Output the [x, y] coordinate of the center of the cell containing the given text.  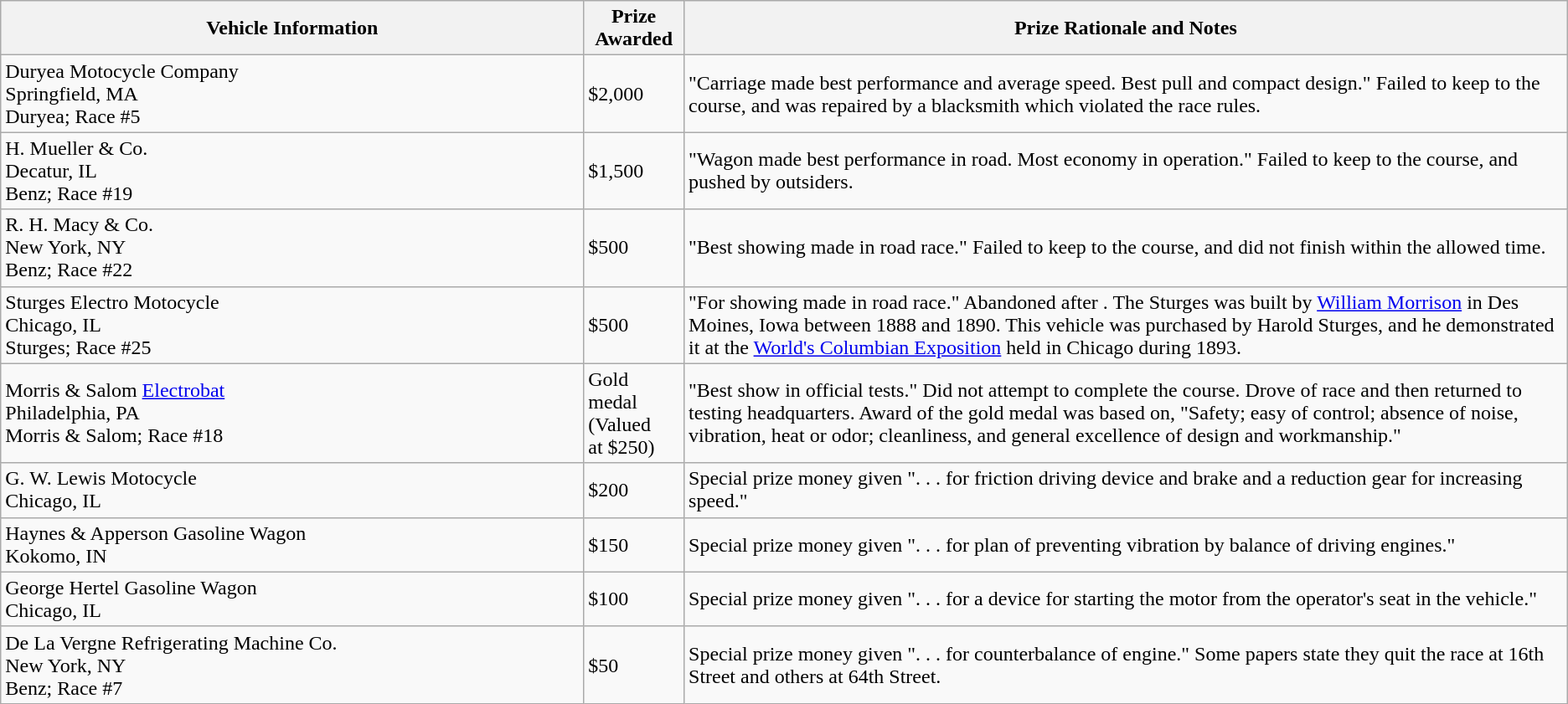
George Hertel Gasoline WagonChicago, IL [292, 599]
R. H. Macy & Co.New York, NYBenz; Race #22 [292, 248]
Morris & Salom Electrobat Philadelphia, PAMorris & Salom; Race #18 [292, 414]
Prize Rationale and Notes [1126, 28]
Special prize money given ". . . for plan of preventing vibration by balance of driving engines." [1126, 544]
G. W. Lewis MotocycleChicago, IL [292, 491]
$150 [634, 544]
Sturges Electro MotocycleChicago, ILSturges; Race #25 [292, 325]
Gold medal (Valuedat $250) [634, 414]
"Best showing made in road race." Failed to keep to the course, and did not finish within the allowed time. [1126, 248]
Prize Awarded [634, 28]
De La Vergne Refrigerating Machine Co.New York, NYBenz; Race #7 [292, 665]
$1,500 [634, 171]
$200 [634, 491]
H. Mueller & Co.Decatur, ILBenz; Race #19 [292, 171]
Duryea Motocycle CompanySpringfield, MADuryea; Race #5 [292, 94]
$50 [634, 665]
Special prize money given ". . . for a device for starting the motor from the operator's seat in the vehicle." [1126, 599]
Haynes & Apperson Gasoline WagonKokomo, IN [292, 544]
Special prize money given ". . . for counterbalance of engine." Some papers state they quit the race at 16th Street and others at 64th Street. [1126, 665]
Special prize money given ". . . for friction driving device and brake and a reduction gear for increasing speed." [1126, 491]
Vehicle Information [292, 28]
$2,000 [634, 94]
"Wagon made best performance in road. Most economy in operation." Failed to keep to the course, and pushed by outsiders. [1126, 171]
$100 [634, 599]
